Return (X, Y) of the center of cell containing provided text 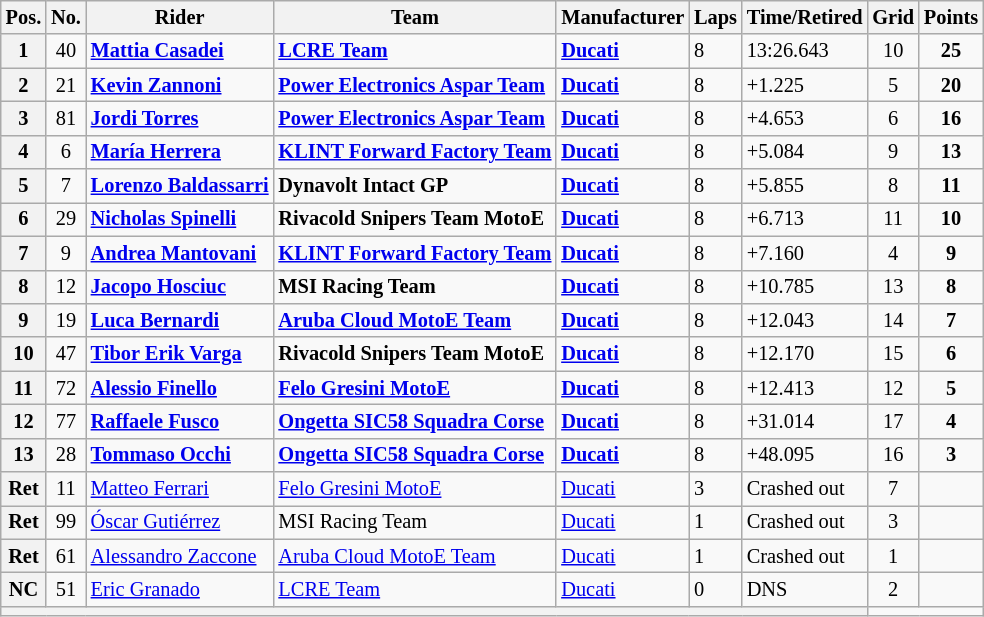
+7.160 (805, 253)
72 (66, 388)
20 (951, 85)
77 (66, 421)
Andrea Mantovani (180, 253)
21 (66, 85)
NC (24, 589)
99 (66, 522)
Mattia Casadei (180, 51)
Eric Granado (180, 589)
Rider (180, 17)
Tommaso Occhi (180, 455)
Lorenzo Baldassarri (180, 186)
Pos. (24, 17)
+5.855 (805, 186)
25 (951, 51)
+4.653 (805, 118)
Jacopo Hosciuc (180, 287)
Raffaele Fusco (180, 421)
17 (893, 421)
+5.084 (805, 152)
Dynavolt Intact GP (414, 186)
+10.785 (805, 287)
40 (66, 51)
+31.014 (805, 421)
Nicholas Spinelli (180, 219)
Points (951, 17)
15 (893, 354)
Alessandro Zaccone (180, 556)
29 (66, 219)
Team (414, 17)
Óscar Gutiérrez (180, 522)
Time/Retired (805, 17)
+12.413 (805, 388)
0 (716, 589)
+1.225 (805, 85)
+12.170 (805, 354)
Kevin Zannoni (180, 85)
Laps (716, 17)
Tibor Erik Varga (180, 354)
Manufacturer (622, 17)
María Herrera (180, 152)
DNS (805, 589)
+48.095 (805, 455)
19 (66, 320)
Jordi Torres (180, 118)
Grid (893, 17)
No. (66, 17)
61 (66, 556)
28 (66, 455)
47 (66, 354)
51 (66, 589)
Luca Bernardi (180, 320)
Matteo Ferrari (180, 489)
13:26.643 (805, 51)
Alessio Finello (180, 388)
+12.043 (805, 320)
81 (66, 118)
14 (893, 320)
+6.713 (805, 219)
